Output the [x, y] coordinate of the center of the cell containing the given text.  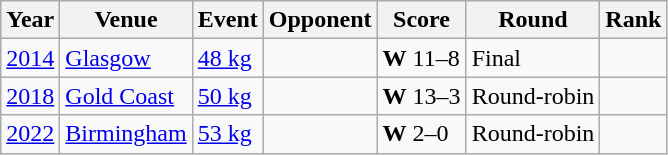
48 kg [228, 58]
50 kg [228, 96]
Gold Coast [126, 96]
Round [533, 20]
Venue [126, 20]
Glasgow [126, 58]
Score [422, 20]
W 2–0 [422, 134]
Birmingham [126, 134]
53 kg [228, 134]
Final [533, 58]
2022 [30, 134]
Opponent [320, 20]
2014 [30, 58]
2018 [30, 96]
W 13–3 [422, 96]
Year [30, 20]
Rank [634, 20]
W 11–8 [422, 58]
Event [228, 20]
